Return the [x, y] coordinate for the center point of the cell that contains the specified text.  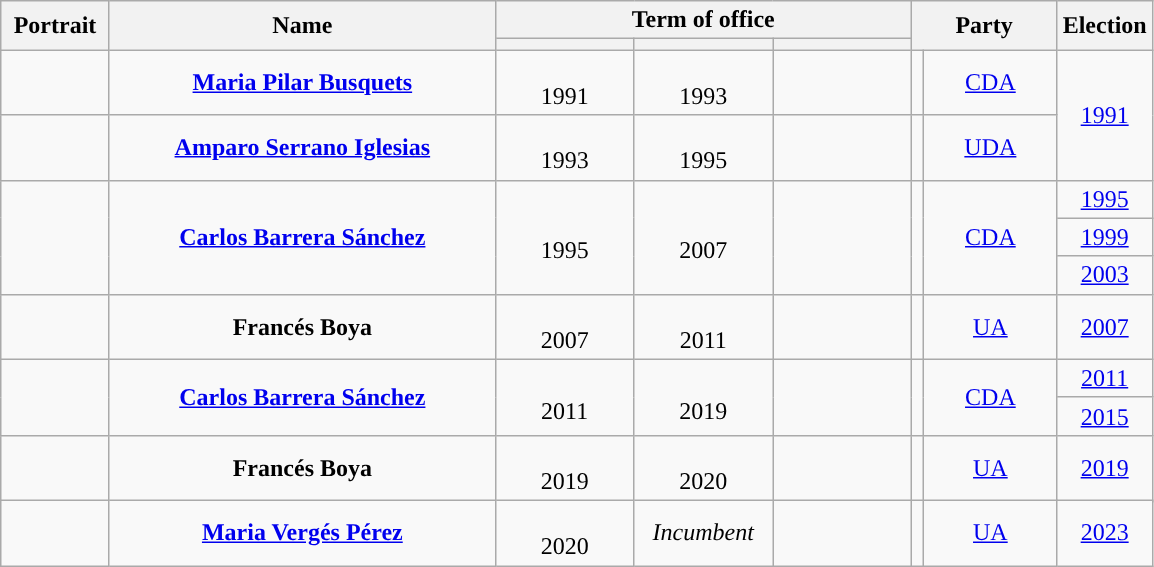
Maria Vergés Pérez [302, 532]
2023 [1104, 532]
1999 [1104, 237]
UDA [991, 148]
Name [302, 26]
Incumbent [704, 532]
Amparo Serrano Iglesias [302, 148]
Portrait [56, 26]
2003 [1104, 275]
Term of office [703, 20]
Party [984, 26]
Maria Pilar Busquets [302, 82]
Election [1104, 26]
2015 [1104, 416]
